Capture the cell that displays the provided text and extract its [X, Y] central coordinate. 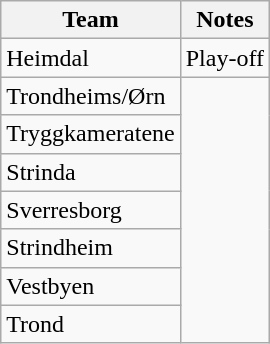
Vestbyen [90, 286]
Play-off [224, 58]
Tryggkameratene [90, 134]
Trond [90, 324]
Heimdal [90, 58]
Sverresborg [90, 210]
Team [90, 20]
Notes [224, 20]
Trondheims/Ørn [90, 96]
Strindheim [90, 248]
Strinda [90, 172]
